Provide the (X, Y) coordinate of the cell's center where the given text is located.  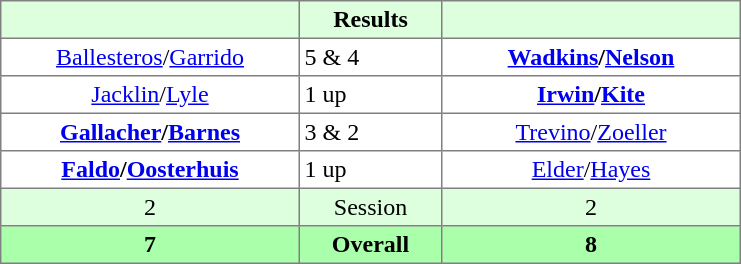
Gallacher/Barnes (150, 132)
Ballesteros/Garrido (150, 57)
Faldo/Oosterhuis (150, 170)
Irwin/Kite (591, 95)
Wadkins/Nelson (591, 57)
Jacklin/Lyle (150, 95)
Session (370, 207)
7 (150, 245)
3 & 2 (370, 132)
Trevino/Zoeller (591, 132)
Results (370, 20)
8 (591, 245)
Overall (370, 245)
Elder/Hayes (591, 170)
5 & 4 (370, 57)
